Return (x, y) of the center of cell containing provided text 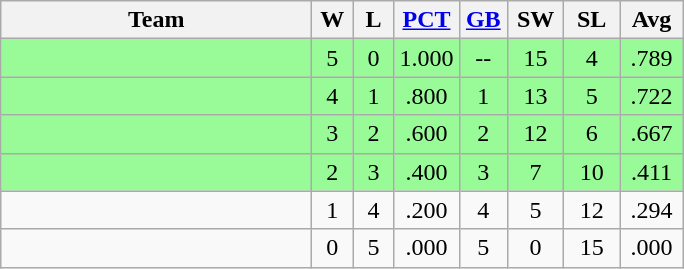
PCT (426, 20)
13 (536, 96)
.411 (652, 172)
10 (592, 172)
.722 (652, 96)
7 (536, 172)
6 (592, 134)
.600 (426, 134)
.789 (652, 58)
.800 (426, 96)
.294 (652, 210)
Avg (652, 20)
SL (592, 20)
.667 (652, 134)
Team (156, 20)
-- (484, 58)
1.000 (426, 58)
.200 (426, 210)
SW (536, 20)
.400 (426, 172)
L (374, 20)
W (332, 20)
GB (484, 20)
